Determine the [X, Y] coordinate at the center of the cell enclosing the given text.  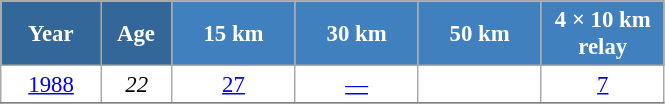
50 km [480, 34]
Year [52, 34]
27 [234, 85]
30 km [356, 34]
22 [136, 85]
— [356, 85]
7 [602, 85]
Age [136, 34]
1988 [52, 85]
15 km [234, 34]
4 × 10 km relay [602, 34]
